Pinpoint the cell where the given text exists, returning its (x, y) midpoint coordinate. 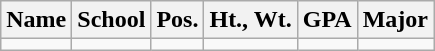
Major (395, 20)
Pos. (178, 20)
GPA (327, 20)
Ht., Wt. (250, 20)
Name (36, 20)
School (112, 20)
